Return [X, Y] of the center of cell containing provided text 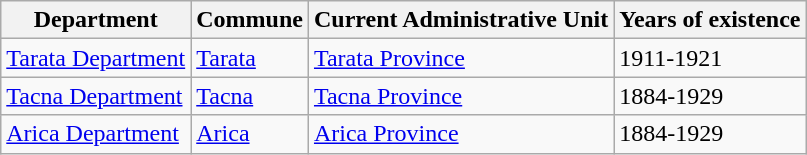
1911-1921 [710, 58]
Tarata [250, 58]
Arica [250, 134]
Arica Province [460, 134]
Arica Department [96, 134]
Commune [250, 20]
Tacna [250, 96]
Current Administrative Unit [460, 20]
Tarata Province [460, 58]
Tacna Department [96, 96]
Department [96, 20]
Tarata Department [96, 58]
Tacna Province [460, 96]
Years of existence [710, 20]
